Scan for the cell matching the given text and deliver its (x, y) coordinate at center. 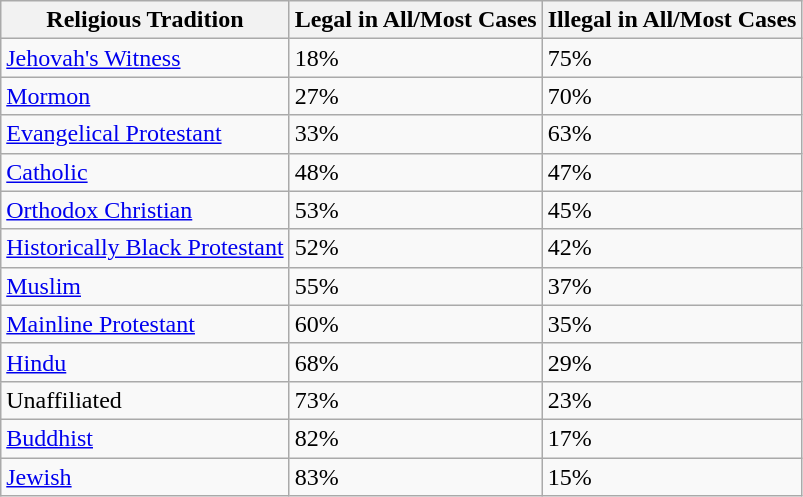
27% (416, 96)
Illegal in All/Most Cases (672, 20)
Evangelical Protestant (145, 134)
Jehovah's Witness (145, 58)
35% (672, 324)
42% (672, 248)
52% (416, 248)
17% (672, 438)
Religious Tradition (145, 20)
75% (672, 58)
29% (672, 362)
60% (416, 324)
83% (416, 477)
Catholic (145, 172)
Mainline Protestant (145, 324)
73% (416, 400)
82% (416, 438)
23% (672, 400)
63% (672, 134)
37% (672, 286)
55% (416, 286)
Historically Black Protestant (145, 248)
18% (416, 58)
15% (672, 477)
Orthodox Christian (145, 210)
Buddhist (145, 438)
68% (416, 362)
47% (672, 172)
Mormon (145, 96)
Legal in All/Most Cases (416, 20)
45% (672, 210)
Unaffiliated (145, 400)
Jewish (145, 477)
Muslim (145, 286)
Hindu (145, 362)
48% (416, 172)
33% (416, 134)
70% (672, 96)
53% (416, 210)
